Output the (X, Y) coordinate of the center of the cell containing the given text.  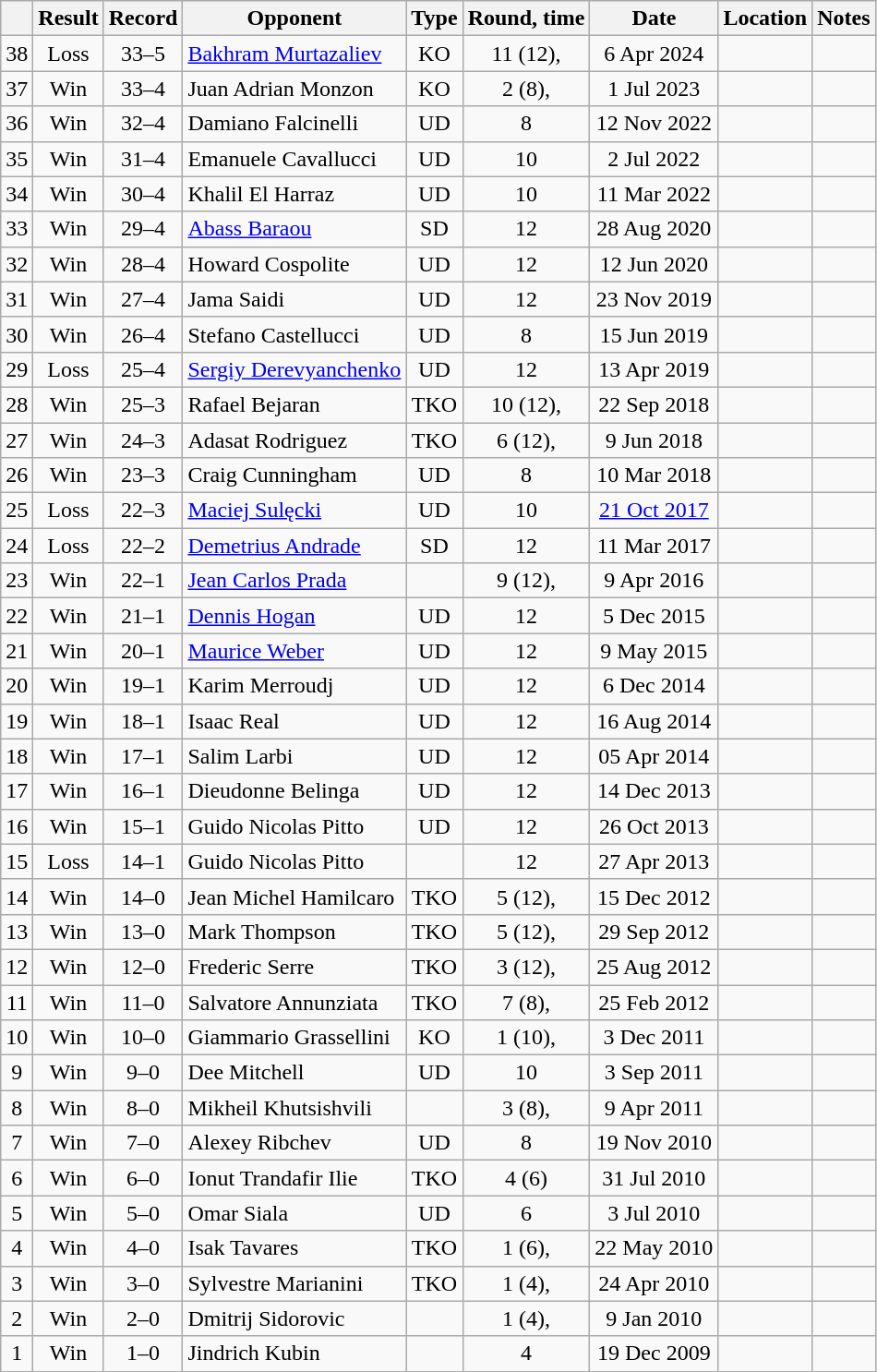
Khalil El Harraz (294, 194)
3 Dec 2011 (654, 1038)
21–1 (143, 616)
5 Dec 2015 (654, 616)
Mark Thompson (294, 932)
25–3 (143, 404)
Result (68, 18)
Craig Cunningham (294, 475)
Adasat Rodriguez (294, 440)
22 May 2010 (654, 1248)
22 (17, 616)
Isaac Real (294, 721)
Salvatore Annunziata (294, 1002)
7 (17, 1143)
29 Sep 2012 (654, 932)
23–3 (143, 475)
22 Sep 2018 (654, 404)
Dennis Hogan (294, 616)
2 (8), (526, 89)
27–4 (143, 299)
10–0 (143, 1038)
11 (12), (526, 54)
6 (12), (526, 440)
Frederic Serre (294, 967)
25 Aug 2012 (654, 967)
31–4 (143, 159)
3 (12), (526, 967)
12 Nov 2022 (654, 124)
18–1 (143, 721)
14 (17, 897)
Type (434, 18)
34 (17, 194)
9 Apr 2011 (654, 1108)
30–4 (143, 194)
1 (6), (526, 1248)
13–0 (143, 932)
4–0 (143, 1248)
24 Apr 2010 (654, 1283)
5 (17, 1213)
9 (12), (526, 581)
22–1 (143, 581)
Maciej Sulęcki (294, 511)
Opponent (294, 18)
14–1 (143, 861)
2 (17, 1318)
13 Apr 2019 (654, 369)
38 (17, 54)
10 Mar 2018 (654, 475)
6 Dec 2014 (654, 686)
Location (765, 18)
29 (17, 369)
9 (17, 1073)
Demetrius Andrade (294, 546)
20–1 (143, 651)
15–1 (143, 826)
Sergiy Derevyanchenko (294, 369)
6 Apr 2024 (654, 54)
15 (17, 861)
19 Nov 2010 (654, 1143)
Howard Cospolite (294, 264)
17–1 (143, 756)
32 (17, 264)
11 (17, 1002)
7–0 (143, 1143)
1 (17, 1354)
Alexey Ribchev (294, 1143)
30 (17, 334)
11 Mar 2022 (654, 194)
21 (17, 651)
27 (17, 440)
14–0 (143, 897)
25 (17, 511)
2–0 (143, 1318)
21 Oct 2017 (654, 511)
32–4 (143, 124)
Rafael Bejaran (294, 404)
Stefano Castellucci (294, 334)
13 (17, 932)
19 (17, 721)
35 (17, 159)
23 (17, 581)
Notes (844, 18)
1–0 (143, 1354)
9 Apr 2016 (654, 581)
18 (17, 756)
Jean Michel Hamilcaro (294, 897)
Dieudonne Belinga (294, 791)
15 Dec 2012 (654, 897)
31 Jul 2010 (654, 1178)
26 Oct 2013 (654, 826)
26–4 (143, 334)
27 Apr 2013 (654, 861)
Dee Mitchell (294, 1073)
11–0 (143, 1002)
3 (17, 1283)
28–4 (143, 264)
Sylvestre Marianini (294, 1283)
Jean Carlos Prada (294, 581)
Bakhram Murtazaliev (294, 54)
Ionut Trandafir Ilie (294, 1178)
05 Apr 2014 (654, 756)
33 (17, 229)
Jama Saidi (294, 299)
16–1 (143, 791)
33–4 (143, 89)
3 (8), (526, 1108)
Record (143, 18)
16 Aug 2014 (654, 721)
Round, time (526, 18)
10 (12), (526, 404)
3–0 (143, 1283)
Abass Baraou (294, 229)
8–0 (143, 1108)
Juan Adrian Monzon (294, 89)
7 (8), (526, 1002)
17 (17, 791)
16 (17, 826)
Emanuele Cavallucci (294, 159)
1 (10), (526, 1038)
26 (17, 475)
9 Jun 2018 (654, 440)
Mikheil Khutsishvili (294, 1108)
25–4 (143, 369)
36 (17, 124)
12 Jun 2020 (654, 264)
9 May 2015 (654, 651)
33–5 (143, 54)
6–0 (143, 1178)
20 (17, 686)
15 Jun 2019 (654, 334)
9–0 (143, 1073)
29–4 (143, 229)
Karim Merroudj (294, 686)
11 Mar 2017 (654, 546)
9 Jan 2010 (654, 1318)
Salim Larbi (294, 756)
22–3 (143, 511)
19 Dec 2009 (654, 1354)
28 Aug 2020 (654, 229)
24–3 (143, 440)
4 (6) (526, 1178)
Omar Siala (294, 1213)
Dmitrij Sidorovic (294, 1318)
22–2 (143, 546)
3 Jul 2010 (654, 1213)
3 Sep 2011 (654, 1073)
Jindrich Kubin (294, 1354)
23 Nov 2019 (654, 299)
5–0 (143, 1213)
Maurice Weber (294, 651)
1 Jul 2023 (654, 89)
14 Dec 2013 (654, 791)
31 (17, 299)
19–1 (143, 686)
Damiano Falcinelli (294, 124)
24 (17, 546)
Isak Tavares (294, 1248)
37 (17, 89)
12–0 (143, 967)
2 Jul 2022 (654, 159)
25 Feb 2012 (654, 1002)
Giammario Grassellini (294, 1038)
Date (654, 18)
28 (17, 404)
